Output the (X, Y) coordinate of the center of the cell containing the given text.  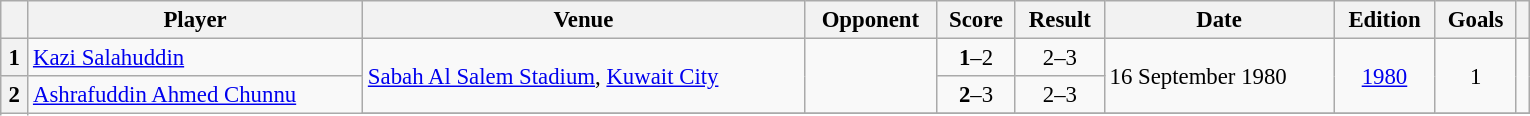
Ashrafuddin Ahmed Chunnu (196, 95)
Result (1060, 20)
Edition (1384, 20)
Score (976, 20)
Player (196, 20)
1–2 (976, 58)
Date (1219, 20)
16 September 1980 (1219, 76)
Venue (584, 20)
Kazi Salahuddin (196, 58)
1980 (1384, 76)
Opponent (870, 20)
2 (14, 95)
Goals (1476, 20)
Sabah Al Salem Stadium, Kuwait City (584, 76)
